Identify which cell holds the provided text, then report its (x, y) central coordinate. 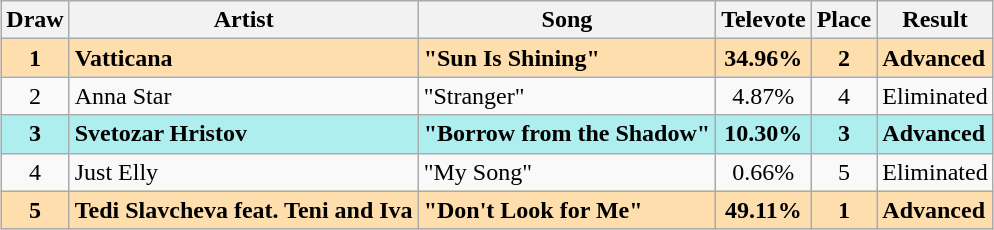
"Stranger" (566, 96)
Televote (764, 20)
0.66% (764, 172)
Place (844, 20)
"Borrow from the Shadow" (566, 134)
49.11% (764, 210)
Draw (35, 20)
Svetozar Hristov (244, 134)
"Don't Look for Me" (566, 210)
"Sun Is Shining" (566, 58)
Anna Star (244, 96)
Result (935, 20)
Tedi Slavcheva feat. Teni and Iva (244, 210)
Artist (244, 20)
10.30% (764, 134)
"My Song" (566, 172)
34.96% (764, 58)
Song (566, 20)
4.87% (764, 96)
Just Elly (244, 172)
Vatticana (244, 58)
